From the cell containing the given text, extract its center point as (x, y) coordinate. 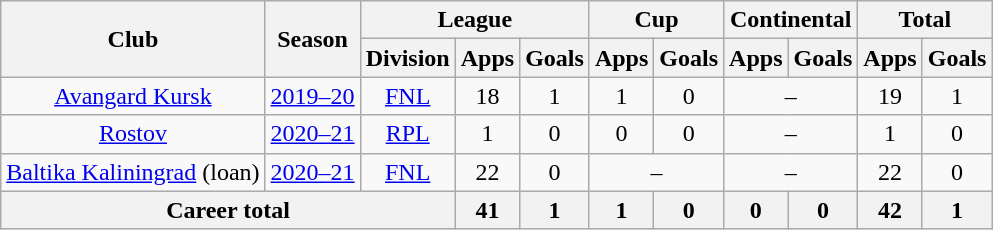
18 (487, 96)
Continental (791, 20)
19 (890, 96)
Total (925, 20)
League (474, 20)
42 (890, 210)
Division (408, 58)
Rostov (133, 134)
Cup (656, 20)
Season (312, 39)
Career total (228, 210)
Avangard Kursk (133, 96)
Baltika Kaliningrad (loan) (133, 172)
Club (133, 39)
RPL (408, 134)
2019–20 (312, 96)
41 (487, 210)
